Provide the (X, Y) coordinate of the cell's center where the given text is located.  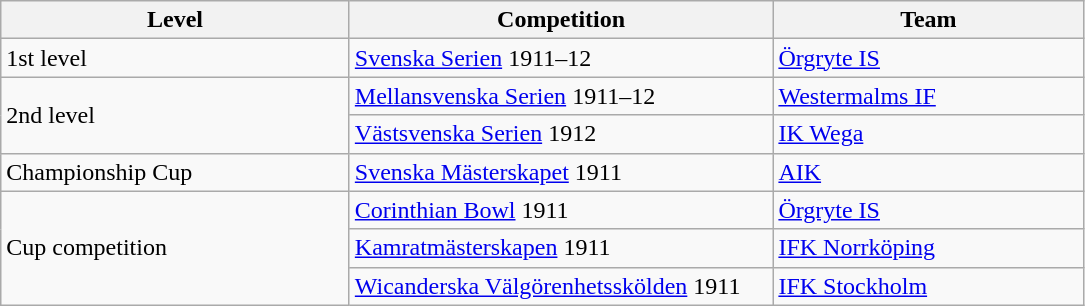
AIK (928, 172)
1st level (176, 58)
Mellansvenska Serien 1911–12 (561, 96)
IK Wega (928, 134)
Svenska Mästerskapet 1911 (561, 172)
Westermalms IF (928, 96)
Cup competition (176, 248)
Västsvenska Serien 1912 (561, 134)
Kamratmästerskapen 1911 (561, 248)
Corinthian Bowl 1911 (561, 210)
Level (176, 20)
Wicanderska Välgörenhetsskölden 1911 (561, 286)
IFK Norrköping (928, 248)
Team (928, 20)
2nd level (176, 115)
Competition (561, 20)
Championship Cup (176, 172)
Svenska Serien 1911–12 (561, 58)
IFK Stockholm (928, 286)
